Provide the (x, y) coordinate of the cell's center where the given text is located.  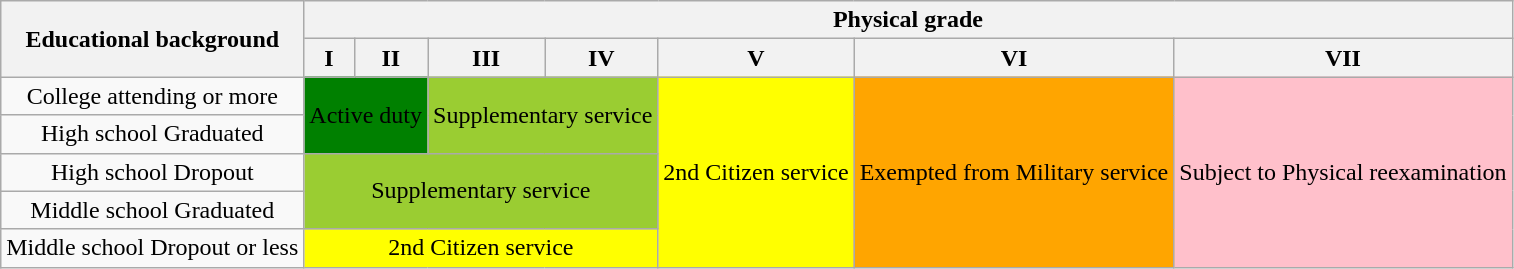
III (486, 58)
Physical grade (908, 20)
IV (602, 58)
High school Graduated (152, 134)
V (756, 58)
Middle school Graduated (152, 210)
Exempted from Military service (1014, 172)
College attending or more (152, 96)
Middle school Dropout or less (152, 248)
II (390, 58)
High school Dropout (152, 172)
I (329, 58)
VI (1014, 58)
Educational background (152, 39)
Subject to Physical reexamination (1343, 172)
VII (1343, 58)
Active duty (366, 115)
